Scan for the cell matching the given text and deliver its [x, y] coordinate at center. 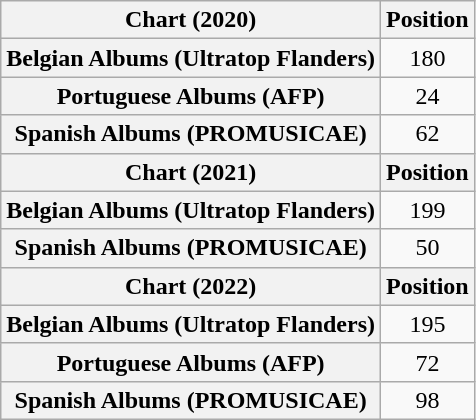
72 [428, 362]
24 [428, 96]
50 [428, 248]
98 [428, 400]
195 [428, 324]
180 [428, 58]
Chart (2020) [191, 20]
62 [428, 134]
Chart (2022) [191, 286]
Chart (2021) [191, 172]
199 [428, 210]
